Determine the (x, y) coordinate at the center of the cell enclosing the given text.  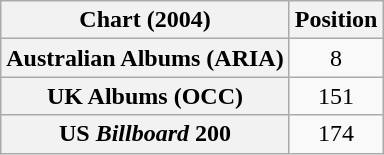
174 (336, 134)
Position (336, 20)
Chart (2004) (145, 20)
Australian Albums (ARIA) (145, 58)
8 (336, 58)
US Billboard 200 (145, 134)
UK Albums (OCC) (145, 96)
151 (336, 96)
